Output the [X, Y] coordinate of the center of the cell containing the given text.  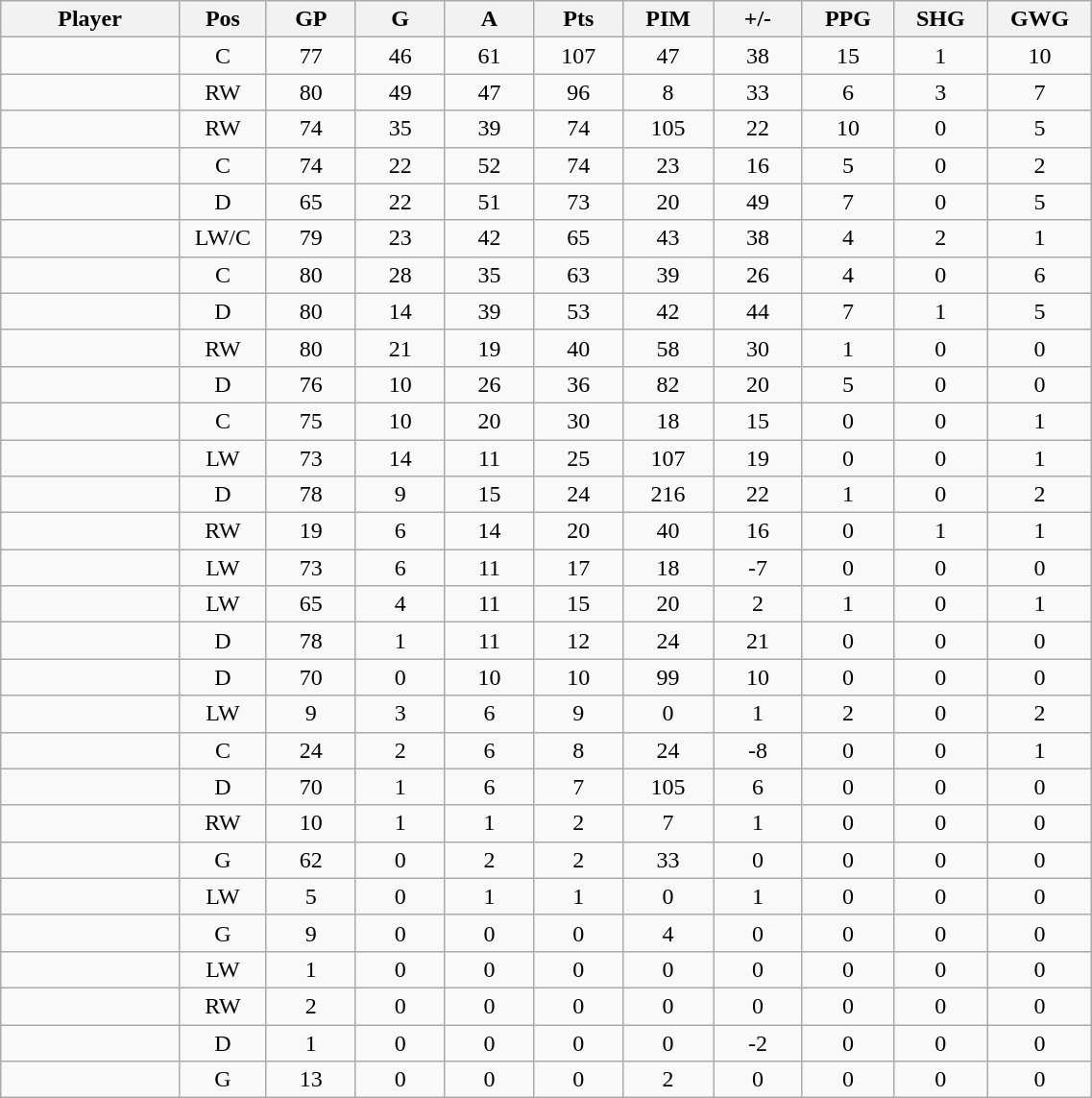
76 [311, 384]
-7 [757, 568]
43 [668, 238]
+/- [757, 19]
SHG [940, 19]
77 [311, 56]
13 [311, 1080]
62 [311, 860]
61 [490, 56]
-2 [757, 1042]
25 [578, 458]
58 [668, 348]
Player [90, 19]
52 [490, 165]
A [490, 19]
LW/C [223, 238]
Pts [578, 19]
216 [668, 495]
17 [578, 568]
GP [311, 19]
96 [578, 92]
51 [490, 202]
82 [668, 384]
99 [668, 677]
79 [311, 238]
GWG [1039, 19]
12 [578, 641]
75 [311, 421]
36 [578, 384]
PPG [847, 19]
44 [757, 311]
53 [578, 311]
PIM [668, 19]
-8 [757, 750]
28 [400, 275]
Pos [223, 19]
46 [400, 56]
63 [578, 275]
